Return the (X, Y) coordinate for the center point of the cell that contains the specified text.  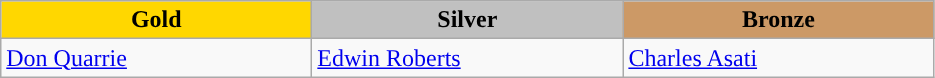
Charles Asati (778, 58)
Silver (468, 20)
Edwin Roberts (468, 58)
Bronze (778, 20)
Gold (156, 20)
Don Quarrie (156, 58)
